Provide the (X, Y) coordinate of the cell's center where the given text is located.  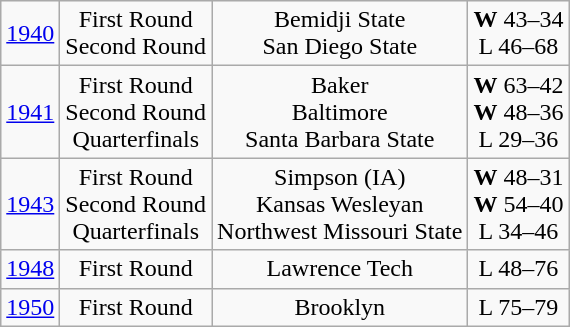
Brooklyn (340, 307)
L 48–76 (518, 269)
First RoundSecond Round (136, 34)
Lawrence Tech (340, 269)
1948 (30, 269)
1950 (30, 307)
W 63–42W 48–36L 29–36 (518, 112)
1941 (30, 112)
BakerBaltimoreSanta Barbara State (340, 112)
1940 (30, 34)
W 48–31W 54–40L 34–46 (518, 204)
L 75–79 (518, 307)
Bemidji StateSan Diego State (340, 34)
1943 (30, 204)
Simpson (IA)Kansas WesleyanNorthwest Missouri State (340, 204)
W 43–34L 46–68 (518, 34)
